Scan for the cell matching the given text and deliver its [X, Y] coordinate at center. 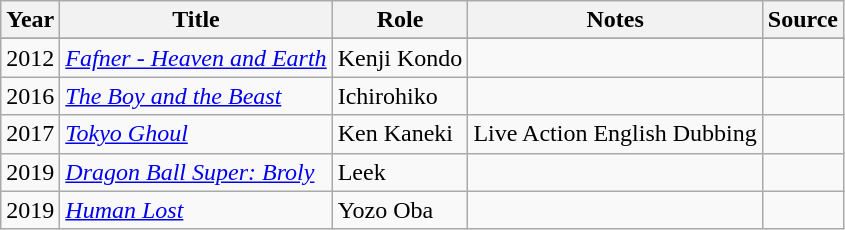
2012 [30, 58]
Title [196, 20]
The Boy and the Beast [196, 96]
Human Lost [196, 210]
Ichirohiko [400, 96]
Ken Kaneki [400, 134]
Fafner - Heaven and Earth [196, 58]
Yozo Oba [400, 210]
Dragon Ball Super: Broly [196, 172]
Notes [615, 20]
Year [30, 20]
Role [400, 20]
Live Action English Dubbing [615, 134]
Tokyo Ghoul [196, 134]
Source [802, 20]
2017 [30, 134]
Kenji Kondo [400, 58]
Leek [400, 172]
2016 [30, 96]
